Detect which cell encompasses the target text, then output its [x, y] center coordinate. 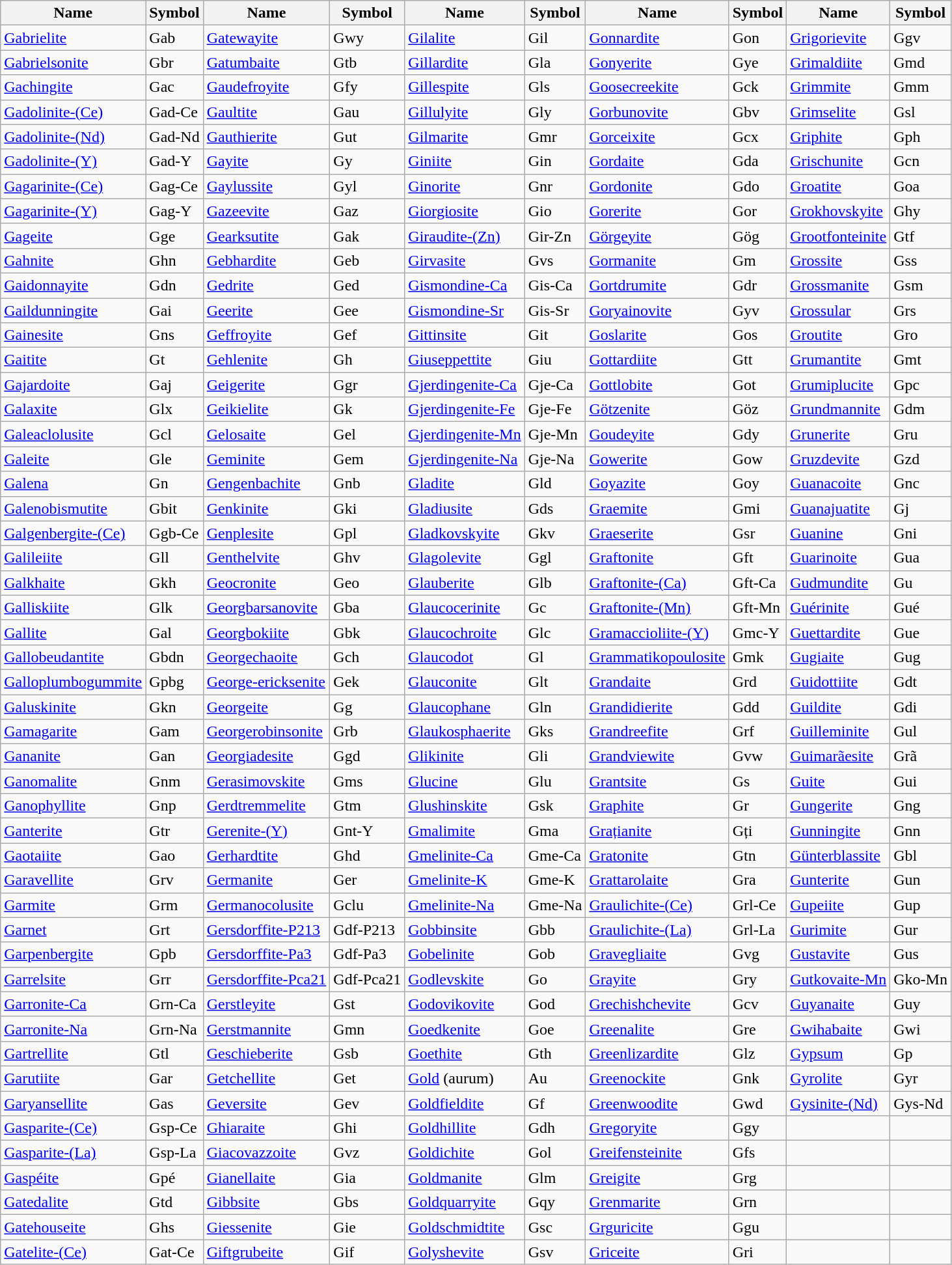
Gni [921, 533]
Gth [555, 1053]
Gag-Ce [174, 186]
Grl-Ce [757, 905]
Gio [555, 211]
Gatumbaite [267, 63]
Gsr [757, 533]
Greenalite [657, 1029]
Gsl [921, 112]
Gorerite [657, 211]
Gerstleyite [267, 1004]
Gck [757, 87]
Gramaccioliite-(Y) [657, 632]
Gugiaite [838, 657]
Gög [757, 236]
Gol [555, 1153]
Gdf-Pa3 [367, 954]
Gur [921, 930]
Georgbokiite [267, 632]
Gnc [921, 484]
Giorgiosite [465, 211]
Geffroyite [267, 335]
Gamagarite [73, 732]
Gme-Na [555, 905]
Gclu [367, 905]
Gld [555, 484]
Gwy [367, 38]
Gdy [757, 434]
Grn-Na [174, 1029]
Glz [757, 1053]
Gje-Mn [555, 434]
Gysinite-(Nd) [838, 1104]
Garyansellite [73, 1104]
Gagarinite-(Y) [73, 211]
Grimaldiite [838, 63]
Gtr [174, 831]
Got [757, 385]
Griceite [657, 1252]
Ggu [757, 1227]
Gs [757, 781]
Gst [367, 1004]
Gismondine-Ca [465, 285]
Galkhaite [73, 583]
Ghiaraite [267, 1128]
Gvw [757, 757]
Gtb [367, 63]
Grațianite [657, 831]
Gel [367, 434]
Gm [757, 260]
Gravegliaite [657, 954]
Gai [174, 311]
Gss [921, 260]
Grl-La [757, 930]
Gartrellite [73, 1053]
Guite [838, 781]
Gon [757, 38]
Giacovazzoite [267, 1153]
Gowerite [657, 459]
Gnr [555, 186]
Galenobismutite [73, 508]
Goyazite [657, 484]
Glikinite [465, 757]
Grumiplucite [838, 385]
Gbdn [174, 657]
Garpenbergite [73, 954]
Gda [757, 161]
Gadolinite-(Y) [73, 161]
Gsb [367, 1053]
Gordonite [657, 186]
Groutite [838, 335]
Gratonite [657, 855]
Grattarolaite [657, 880]
God [555, 1004]
Gsc [555, 1227]
Gormanite [657, 260]
Georgechaoite [267, 657]
Gor [757, 211]
Gittinsite [465, 335]
Georgerobinsonite [267, 732]
Grossular [838, 311]
Gif [367, 1252]
Gvs [555, 260]
Guidottiite [838, 682]
Grantsite [657, 781]
Gmelinite-K [465, 880]
Galloplumbogummite [73, 682]
Gți [757, 831]
Gft-Mn [757, 607]
Grg [757, 1178]
Gananite [73, 757]
Getchellite [267, 1078]
Goy [757, 484]
Grb [367, 732]
Gos [757, 335]
Glu [555, 781]
Ggd [367, 757]
Gurimite [838, 930]
Gao [174, 855]
Gau [367, 112]
Gln [555, 706]
Gadolinite-(Ce) [73, 112]
Gtd [174, 1202]
Georgeite [267, 706]
Gabrielite [73, 38]
Gie [367, 1227]
Gladite [465, 484]
Grandreefite [657, 732]
Gy [367, 161]
Georgbarsanovite [267, 607]
Giraudite-(Zn) [465, 236]
Gjerdingenite-Na [465, 459]
Gupeiite [838, 905]
Goldquarryite [465, 1202]
Germanocolusite [267, 905]
Gold (aurum) [465, 1078]
Gg [367, 706]
Golyshevite [465, 1252]
Gorceixite [657, 137]
Gue [921, 632]
Geschieberite [267, 1053]
Gdn [174, 285]
Guarinoite [838, 558]
Gye [757, 63]
Grn [757, 1202]
Graulichite-(La) [657, 930]
Ggy [757, 1128]
Gia [367, 1178]
Gks [555, 732]
Galgenbergite-(Ce) [73, 533]
Gk [367, 410]
Girvasite [465, 260]
Götzenite [657, 410]
Greenockite [657, 1078]
Gbl [921, 855]
Gil [555, 38]
Germanite [267, 880]
Ganomalite [73, 781]
Grundmannite [838, 410]
Gajardoite [73, 385]
Gedrite [267, 285]
Gwi [921, 1029]
Gpé [174, 1178]
Gnb [367, 484]
Gab [174, 38]
Graeserite [657, 533]
Gtt [757, 360]
Gbk [367, 632]
Garavellite [73, 880]
Gla [555, 63]
Guanacoite [838, 484]
Goudeyite [657, 434]
Gwihabaite [838, 1029]
Glauconite [465, 682]
Gmalimite [465, 831]
Gua [921, 558]
Gr [757, 806]
Glaucophane [465, 706]
Gianellaite [267, 1178]
Giftgrubeite [267, 1252]
Galaxite [73, 410]
Görgeyite [657, 236]
Genkinite [267, 508]
Ganterite [73, 831]
Gmm [921, 87]
Goedkenite [465, 1029]
Ghs [174, 1227]
Ginorite [465, 186]
Gungerite [838, 806]
Gcl [174, 434]
Get [367, 1078]
Grandviewite [657, 757]
Grunerite [838, 434]
Gersdorffite-Pa3 [267, 954]
Gadolinite-(Nd) [73, 137]
Grammatikopoulosite [657, 657]
Grandaite [657, 682]
Gustavite [838, 954]
Gre [757, 1029]
Gismondine-Sr [465, 311]
Gasparite-(La) [73, 1153]
Glaucodot [465, 657]
Gordaite [657, 161]
Guanajuatite [838, 508]
Glx [174, 410]
Gru [921, 434]
Galena [73, 484]
Genplesite [267, 533]
Gas [174, 1104]
Gme-K [555, 880]
Gdf-Pca21 [367, 979]
Ghn [174, 260]
Grm [174, 905]
Gsp-Ce [174, 1128]
Garronite-Ca [73, 1004]
Gillulyite [465, 112]
Gvg [757, 954]
Greenwoodite [657, 1104]
Gunningite [838, 831]
Grf [757, 732]
Glaukosphaerite [465, 732]
Gac [174, 87]
Giu [555, 360]
Glushinskite [465, 806]
Gfs [757, 1153]
Gerhardtite [267, 855]
Gdm [921, 410]
Git [555, 335]
Galuskinite [73, 706]
Gcn [921, 161]
Gearksutite [267, 236]
Gbs [367, 1202]
Gtn [757, 855]
Gef [367, 335]
Gun [921, 880]
Glc [555, 632]
Godovikovite [465, 1004]
Gabrielsonite [73, 63]
Gatewayite [267, 38]
Grokhovskyite [838, 211]
Glt [555, 682]
Göz [757, 410]
Grguricite [657, 1227]
Ganophyllite [73, 806]
Gus [921, 954]
Gypsum [838, 1053]
Gra [757, 880]
Gyl [367, 186]
Gnm [174, 781]
Galliskiite [73, 607]
Goldichite [465, 1153]
Gaspéite [73, 1178]
Godlevskite [465, 979]
Gaudefroyite [267, 87]
Gup [921, 905]
Greenlizardite [657, 1053]
Gkv [555, 533]
Garronite-Na [73, 1029]
Gar [174, 1078]
Gladiusite [465, 508]
Gba [367, 607]
Gli [555, 757]
Gmelinite-Ca [465, 855]
Gmi [757, 508]
Ghy [921, 211]
Galeite [73, 459]
Gjerdingenite-Mn [465, 434]
Ggv [921, 38]
Gui [921, 781]
Gma [555, 831]
Gll [174, 558]
Gengenbachite [267, 484]
Ged [367, 285]
Gnk [757, 1078]
Gng [921, 806]
Gdi [921, 706]
Grumantite [838, 360]
Grigorievite [838, 38]
Grv [174, 880]
Gmd [921, 63]
Gu [921, 583]
Geerite [267, 311]
Günterblassite [838, 855]
Gpc [921, 385]
Gug [921, 657]
Guildite [838, 706]
Gnn [921, 831]
Gebhardite [267, 260]
Gpl [367, 533]
Gallite [73, 632]
Galileiite [73, 558]
Gazeevite [267, 211]
Gje-Na [555, 459]
Glb [555, 583]
Grandidierite [657, 706]
Ggr [367, 385]
Giniite [465, 161]
Ger [367, 880]
Gutkovaite-Mn [838, 979]
Gem [367, 459]
Gad-Ce [174, 112]
Gatehouseite [73, 1227]
Gaylussite [267, 186]
Gerstmannite [267, 1029]
Ggb-Ce [174, 533]
Gillespite [465, 87]
Gkh [174, 583]
Gué [921, 607]
Gmc-Y [757, 632]
Georgiadesite [267, 757]
Gko-Mn [921, 979]
Grechishchevite [657, 1004]
Guimarãesite [838, 757]
Grimselite [838, 112]
Gl [555, 657]
Grs [921, 311]
Greifensteinite [657, 1153]
Gam [174, 732]
Gdr [757, 285]
Greigite [657, 1178]
Graftonite-(Ca) [657, 583]
Graftonite-(Mn) [657, 607]
Gin [555, 161]
Gottardiite [657, 360]
Gje-Fe [555, 410]
Gachingite [73, 87]
Gut [367, 137]
Gki [367, 508]
Gc [555, 607]
Gdd [757, 706]
Gtl [174, 1053]
Gerasimovskite [267, 781]
Gatedalite [73, 1202]
Glucine [465, 781]
Guy [921, 1004]
Gilalite [465, 38]
Gyr [921, 1078]
Gry [757, 979]
Gat-Ce [174, 1252]
Glm [555, 1178]
Glaucocerinite [465, 607]
Grã [921, 757]
Graemite [657, 508]
Gainesite [73, 335]
Geigerite [267, 385]
Gmr [555, 137]
Gtf [921, 236]
Gahnite [73, 260]
Grossmanite [838, 285]
Gaotaiite [73, 855]
Goldhillite [465, 1128]
Grootfonteinite [838, 236]
Gls [555, 87]
Gow [757, 459]
Gad-Y [174, 161]
Gsm [921, 285]
Gds [555, 508]
Garutiite [73, 1078]
Geversite [267, 1104]
Gbit [174, 508]
Gis-Ca [555, 285]
Go [555, 979]
Glauberite [465, 583]
Ggl [555, 558]
Gag-Y [174, 211]
Gyv [757, 311]
Gt [174, 360]
Gatelite-(Ce) [73, 1252]
Goethite [465, 1053]
Gad-Nd [174, 137]
Grimmite [838, 87]
Gj [921, 508]
Gaultite [267, 112]
Gottlobite [657, 385]
Guilleminite [838, 732]
Gvz [367, 1153]
Gan [174, 757]
Gilmarite [465, 137]
Gp [921, 1053]
Gnt-Y [367, 831]
Gehlenite [267, 360]
Gul [921, 732]
Gmelinite-Na [465, 905]
Grenmarite [657, 1202]
Gro [921, 335]
Gft [757, 558]
Gev [367, 1104]
Goldschmidtite [465, 1227]
Goldfieldite [465, 1104]
Gsk [555, 806]
Gonnardite [657, 38]
Garnet [73, 930]
Gpbg [174, 682]
Gee [367, 311]
Griphite [838, 137]
Gly [555, 112]
Gregoryite [657, 1128]
Graulichite-(Ce) [657, 905]
Gbv [757, 112]
Gge [174, 236]
Gob [555, 954]
Garrelsite [73, 979]
Gelosaite [267, 434]
Gns [174, 335]
Gersdorffite-Pca21 [267, 979]
Geikielite [267, 410]
Goe [555, 1029]
Ghi [367, 1128]
Gcv [757, 1004]
Gmt [921, 360]
Grossite [838, 260]
Giessenite [267, 1227]
Graphite [657, 806]
Gpb [174, 954]
Gonyerite [657, 63]
Gwd [757, 1104]
Gortdrumite [657, 285]
Gunterite [838, 880]
Gak [367, 236]
Gyrolite [838, 1078]
Gkn [174, 706]
Gle [174, 459]
Giuseppettite [465, 360]
Guyanaite [838, 1004]
Gh [367, 360]
Gaitite [73, 360]
Grayite [657, 979]
Gnp [174, 806]
Gayite [267, 161]
Gft-Ca [757, 583]
Gal [174, 632]
Gn [174, 484]
Gibbsite [267, 1202]
Gaidonnayite [73, 285]
Genthelvite [267, 558]
Geminite [267, 459]
Gbr [174, 63]
Goa [921, 186]
Gauthierite [267, 137]
Grischunite [838, 161]
Gme-Ca [555, 855]
Gobbinsite [465, 930]
Gobelinite [465, 954]
Gaildunningite [73, 311]
Gch [367, 657]
Gillardite [465, 63]
Ghv [367, 558]
Grr [174, 979]
Glagolevite [465, 558]
George-ericksenite [267, 682]
Goryainovite [657, 311]
Gdh [555, 1128]
Gys-Nd [921, 1104]
Glk [174, 607]
Gladkovskyite [465, 533]
Gis-Sr [555, 311]
Gbb [555, 930]
Grd [757, 682]
Gcx [757, 137]
Gri [757, 1252]
Gdt [921, 682]
Geb [367, 260]
Glaucochroite [465, 632]
Gorbunovite [657, 112]
Guettardite [838, 632]
Gdo [757, 186]
Gdf-P213 [367, 930]
Gph [921, 137]
Gms [367, 781]
Ghd [367, 855]
Gerdtremmelite [267, 806]
Gir-Zn [555, 236]
Gallobeudantite [73, 657]
Guanine [838, 533]
Gagarinite-(Ce) [73, 186]
Gmn [367, 1029]
Gsp-La [174, 1153]
Gtm [367, 806]
Gje-Ca [555, 385]
Gsv [555, 1252]
Garmite [73, 905]
Gjerdingenite-Fe [465, 410]
Graftonite [657, 558]
Gruzdevite [838, 459]
Gersdorffite-P213 [267, 930]
Gaj [174, 385]
Geo [367, 583]
Gzd [921, 459]
Gaz [367, 211]
Galeaclolusite [73, 434]
Gudmundite [838, 583]
Guérinite [838, 607]
Gf [555, 1104]
Goosecreekite [657, 87]
Gasparite-(Ce) [73, 1128]
Gfy [367, 87]
Geocronite [267, 583]
Groatite [838, 186]
Gmk [757, 657]
Au [555, 1078]
Gek [367, 682]
Gjerdingenite-Ca [465, 385]
Grt [174, 930]
Grn-Ca [174, 1004]
Gageite [73, 236]
Gerenite-(Y) [267, 831]
Gqy [555, 1202]
Goslarite [657, 335]
Goldmanite [465, 1178]
